Scan for the cell matching the given text and deliver its [x, y] coordinate at center. 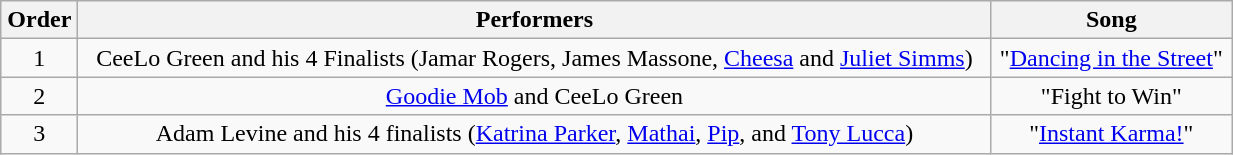
Order [40, 20]
1 [40, 58]
Adam Levine and his 4 finalists (Katrina Parker, Mathai, Pip, and Tony Lucca) [534, 134]
"Instant Karma!" [1112, 134]
Performers [534, 20]
CeeLo Green and his 4 Finalists (Jamar Rogers, James Massone, Cheesa and Juliet Simms) [534, 58]
Song [1112, 20]
"Dancing in the Street" [1112, 58]
"Fight to Win" [1112, 96]
2 [40, 96]
3 [40, 134]
Goodie Mob and CeeLo Green [534, 96]
